Return the (x, y) coordinate for the center point of the cell that contains the specified text.  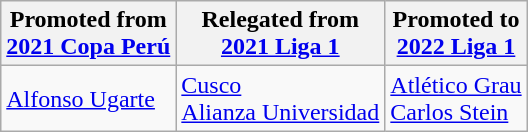
Promoted to2022 Liga 1 (456, 34)
Atlético Grau Carlos Stein (456, 98)
Cusco Alianza Universidad (280, 98)
Relegated from2021 Liga 1 (280, 34)
Alfonso Ugarte (88, 98)
Promoted from2021 Copa Perú (88, 34)
